Determine the [x, y] coordinate at the center of the cell enclosing the given text.  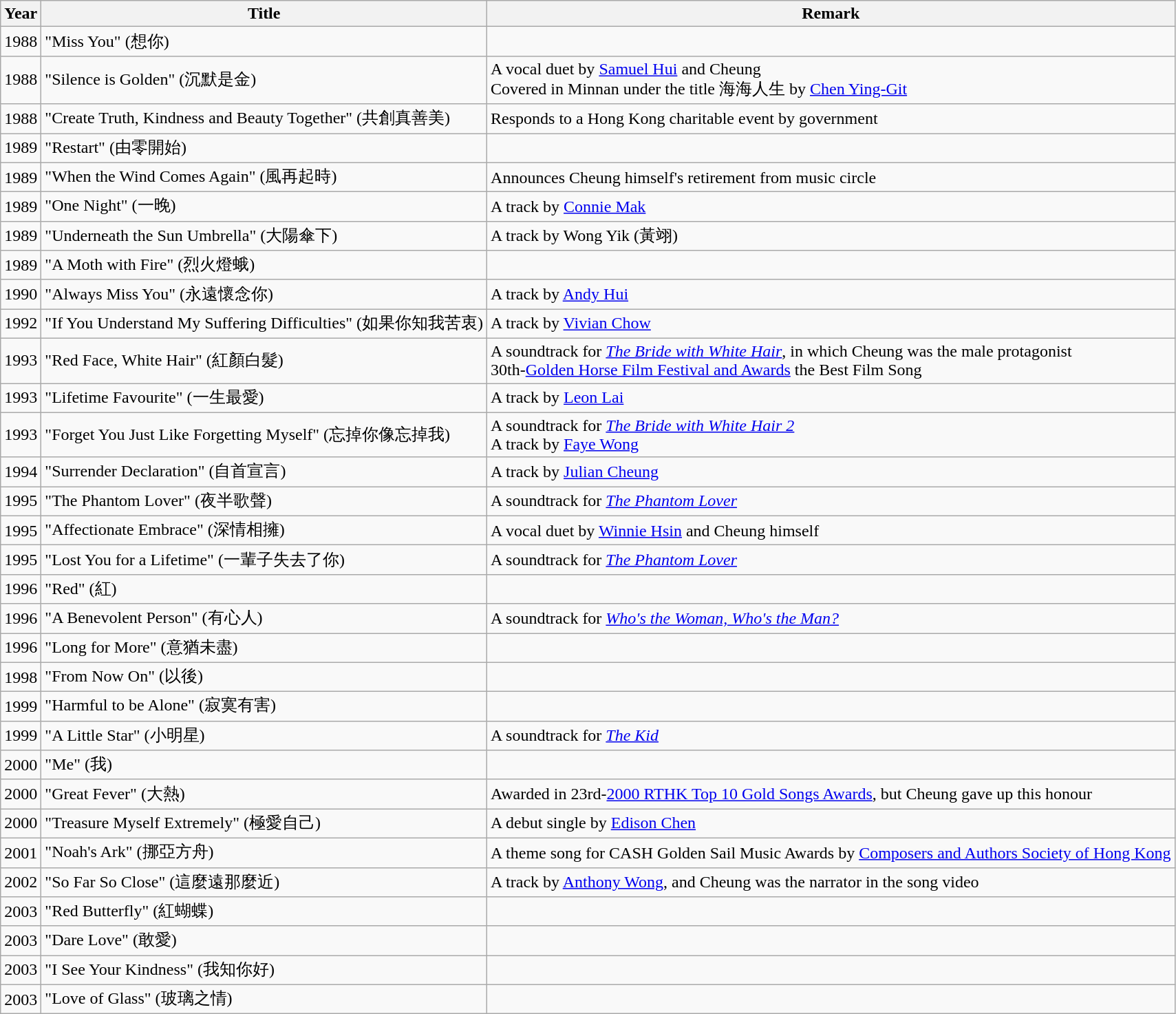
Remark [831, 14]
1994 [21, 472]
A soundtrack for The Bride with White Hair, in which Cheung was the male protagonist30th-Golden Horse Film Festival and Awards the Best Film Song [831, 361]
"A Little Star" (小明星) [264, 735]
A track by Wong Yik (黃翊) [831, 235]
2001 [21, 852]
"Harmful to be Alone" (寂寞有害) [264, 706]
"A Benevolent Person" (有心人) [264, 618]
"When the Wind Comes Again" (風再起時) [264, 178]
"Create Truth, Kindness and Beauty Together" (共創真善美) [264, 118]
"Red" (紅) [264, 589]
"Noah's Ark" (挪亞方舟) [264, 852]
A track by Connie Mak [831, 207]
"Lifetime Favourite" (一生最愛) [264, 398]
"Dare Love" (敢愛) [264, 940]
"Lost You for a Lifetime" (一輩子失去了你) [264, 560]
"Long for More" (意猶未盡) [264, 648]
"Great Fever" (大熱) [264, 794]
A vocal duet by Winnie Hsin and Cheung himself [831, 530]
"The Phantom Lover" (夜半歌聲) [264, 501]
Announces Cheung himself's retirement from music circle [831, 178]
Year [21, 14]
A soundtrack for The Bride with White Hair 2A track by Faye Wong [831, 435]
A debut single by Edison Chen [831, 823]
"Red Face, White Hair" (紅顏白髮) [264, 361]
"Miss You" (想你) [264, 41]
Responds to a Hong Kong charitable event by government [831, 118]
"Affectionate Embrace" (深情相擁) [264, 530]
"Restart" (由零開始) [264, 149]
A soundtrack for The Kid [831, 735]
"Surrender Declaration" (自首宣言) [264, 472]
A vocal duet by Samuel Hui and CheungCovered in Minnan under the title 海海人生 by Chen Ying-Git [831, 80]
A track by Anthony Wong, and Cheung was the narrator in the song video [831, 883]
A track by Vivian Chow [831, 324]
1998 [21, 677]
"So Far So Close" (這麼遠那麼近) [264, 883]
A track by Julian Cheung [831, 472]
Title [264, 14]
Awarded in 23rd-2000 RTHK Top 10 Gold Songs Awards, but Cheung gave up this honour [831, 794]
"Always Miss You" (永遠懷念你) [264, 295]
1992 [21, 324]
A track by Andy Hui [831, 295]
1990 [21, 295]
"Underneath the Sun Umbrella" (大陽傘下) [264, 235]
"I See Your Kindness" (我知你好) [264, 971]
A soundtrack for Who's the Woman, Who's the Man? [831, 618]
"One Night" (一晚) [264, 207]
A track by Leon Lai [831, 398]
2002 [21, 883]
"Red Butterfly" (紅蝴蝶) [264, 911]
"Me" (我) [264, 765]
"Silence is Golden" (沉默是金) [264, 80]
"From Now On" (以後) [264, 677]
"A Moth with Fire" (烈火燈蛾) [264, 266]
"Forget You Just Like Forgetting Myself" (忘掉你像忘掉我) [264, 435]
"Treasure Myself Extremely" (極愛自己) [264, 823]
"If You Understand My Suffering Difficulties" (如果你知我苦衷) [264, 324]
A theme song for CASH Golden Sail Music Awards by Composers and Authors Society of Hong Kong [831, 852]
"Love of Glass" (玻璃之情) [264, 1000]
